From the cell containing the given text, extract its center point as (x, y) coordinate. 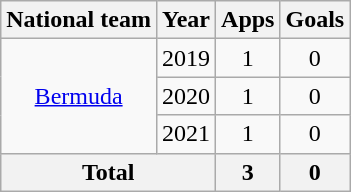
2020 (186, 96)
Year (186, 20)
Apps (248, 20)
National team (79, 20)
3 (248, 172)
Goals (315, 20)
Total (108, 172)
Bermuda (79, 96)
2021 (186, 134)
2019 (186, 58)
